Output the (x, y) coordinate of the center of the cell containing the given text.  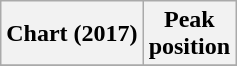
Peakposition (189, 34)
Chart (2017) (72, 34)
